Find where the given text appears and provide that cell's center as [X, Y] coordinate. 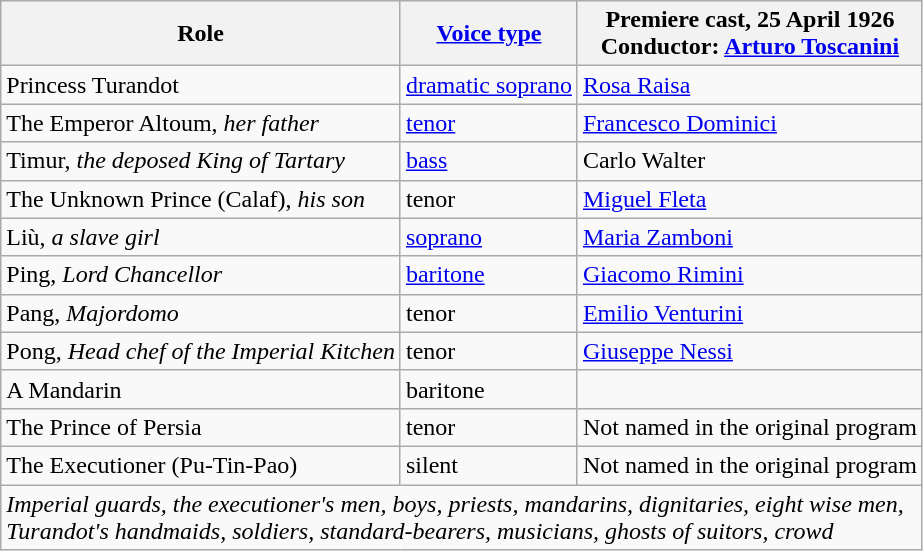
The Emperor Altoum, her father [201, 123]
soprano [488, 237]
Francesco Dominici [750, 123]
dramatic soprano [488, 85]
Liù, a slave girl [201, 237]
Pong, Head chef of the Imperial Kitchen [201, 351]
Premiere cast, 25 April 1926Conductor: Arturo Toscanini [750, 34]
Maria Zamboni [750, 237]
Ping, Lord Chancellor [201, 275]
silent [488, 465]
Miguel Fleta [750, 199]
Carlo Walter [750, 161]
The Executioner (Pu-Tin-Pao) [201, 465]
The Prince of Persia [201, 427]
Giuseppe Nessi [750, 351]
Voice type [488, 34]
Princess Turandot [201, 85]
Rosa Raisa [750, 85]
bass [488, 161]
Role [201, 34]
A Mandarin [201, 389]
Pang, Majordomo [201, 313]
Giacomo Rimini [750, 275]
Emilio Venturini [750, 313]
Timur, the deposed King of Tartary [201, 161]
The Unknown Prince (Calaf), his son [201, 199]
